Return the [X, Y] coordinate for the center point of the cell that contains the specified text.  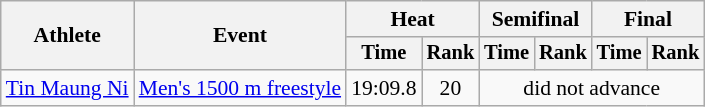
Tin Maung Ni [68, 88]
Men's 1500 m freestyle [240, 88]
Athlete [68, 36]
Event [240, 36]
Final [648, 19]
19:09.8 [384, 88]
20 [451, 88]
did not advance [592, 88]
Semifinal [535, 19]
Heat [412, 19]
